Extract the (x, y) coordinate from the center of the cell holding the provided text.  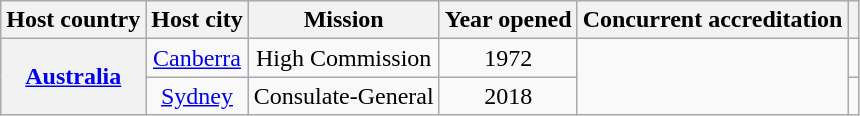
Canberra (197, 58)
Host city (197, 20)
Concurrent accreditation (712, 20)
Host country (74, 20)
1972 (508, 58)
Australia (74, 77)
Sydney (197, 96)
Consulate-General (344, 96)
Year opened (508, 20)
High Commission (344, 58)
Mission (344, 20)
2018 (508, 96)
